From the cell containing the given text, extract its center point as [X, Y] coordinate. 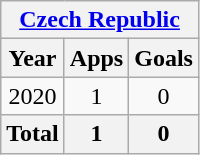
2020 [33, 96]
Goals [164, 58]
Total [33, 134]
Apps [96, 58]
Czech Republic [100, 20]
Year [33, 58]
